Locate the cell with the specified text and output its [X, Y] center coordinate. 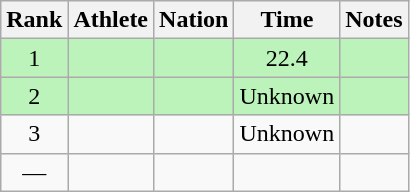
Notes [374, 20]
1 [34, 58]
22.4 [287, 58]
Nation [194, 20]
3 [34, 134]
Rank [34, 20]
Time [287, 20]
Athlete [111, 20]
— [34, 172]
2 [34, 96]
